From the cell containing the given text, extract its center point as (x, y) coordinate. 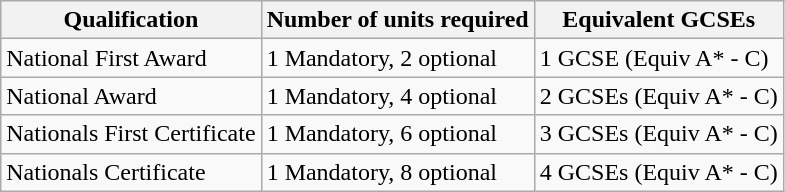
Nationals Certificate (131, 172)
1 Mandatory, 4 optional (398, 96)
1 Mandatory, 2 optional (398, 58)
National Award (131, 96)
4 GCSEs (Equiv A* - C) (658, 172)
Number of units required (398, 20)
2 GCSEs (Equiv A* - C) (658, 96)
Nationals First Certificate (131, 134)
Qualification (131, 20)
1 GCSE (Equiv A* - C) (658, 58)
1 Mandatory, 8 optional (398, 172)
3 GCSEs (Equiv A* - C) (658, 134)
Equivalent GCSEs (658, 20)
National First Award (131, 58)
1 Mandatory, 6 optional (398, 134)
